Search for the cell housing the specified text and yield its [x, y] center coordinate. 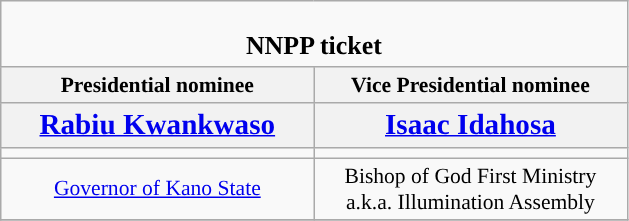
NNPP ticket [314, 34]
Isaac Idahosa [470, 125]
Vice Presidential nominee [470, 85]
Rabiu Kwankwaso [158, 125]
Bishop of God First Ministry a.k.a. Illumination Assembly [470, 190]
Governor of Kano State [158, 190]
Presidential nominee [158, 85]
